Locate the cell with the specified text and output its [X, Y] center coordinate. 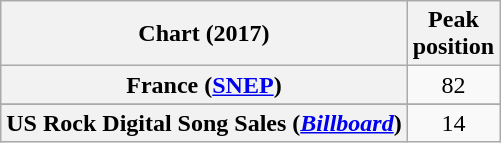
14 [453, 123]
Peakposition [453, 34]
82 [453, 85]
France (SNEP) [204, 85]
Chart (2017) [204, 34]
US Rock Digital Song Sales (Billboard) [204, 123]
